Search for the cell housing the specified text and yield its [x, y] center coordinate. 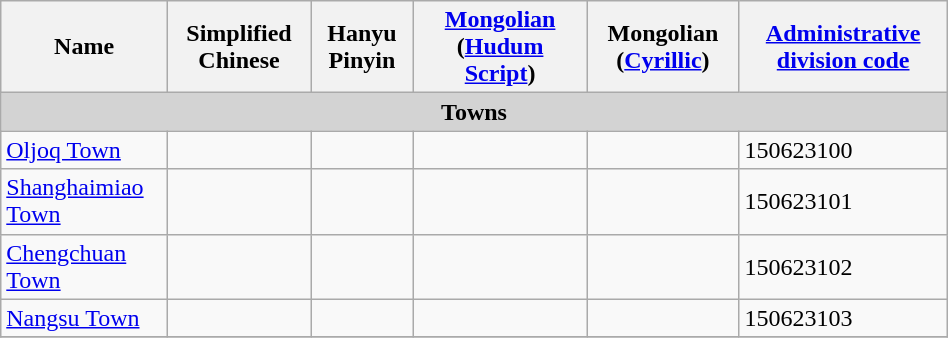
Shanghaimiao Town [84, 202]
Mongolian (Cyrillic) [663, 47]
150623103 [843, 318]
Mongolian (Hudum Script) [500, 47]
Oljoq Town [84, 150]
150623101 [843, 202]
Towns [474, 112]
Administrative division code [843, 47]
Nangsu Town [84, 318]
150623100 [843, 150]
150623102 [843, 266]
Simplified Chinese [238, 47]
Name [84, 47]
Chengchuan Town [84, 266]
Hanyu Pinyin [362, 47]
